Search for the cell housing the specified text and yield its (x, y) center coordinate. 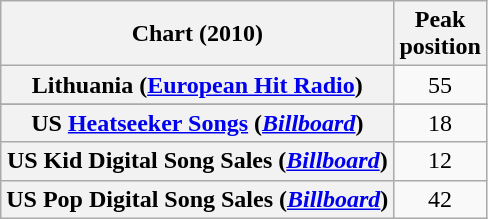
55 (440, 85)
12 (440, 161)
Chart (2010) (198, 34)
Lithuania (European Hit Radio) (198, 85)
42 (440, 199)
Peakposition (440, 34)
US Pop Digital Song Sales (Billboard) (198, 199)
18 (440, 123)
US Heatseeker Songs (Billboard) (198, 123)
US Kid Digital Song Sales (Billboard) (198, 161)
